Search for the cell housing the specified text and yield its (x, y) center coordinate. 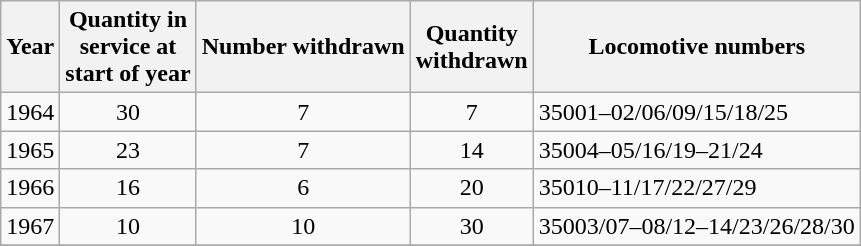
14 (472, 150)
35004–05/16/19–21/24 (696, 150)
20 (472, 188)
1967 (30, 226)
16 (128, 188)
23 (128, 150)
6 (303, 188)
1964 (30, 112)
35003/07–08/12–14/23/26/28/30 (696, 226)
Quantity inservice at start of year (128, 47)
1966 (30, 188)
35010–11/17/22/27/29 (696, 188)
Quantitywithdrawn (472, 47)
Locomotive numbers (696, 47)
35001–02/06/09/15/18/25 (696, 112)
1965 (30, 150)
Year (30, 47)
Number withdrawn (303, 47)
